Scan for the cell matching the given text and deliver its (X, Y) coordinate at center. 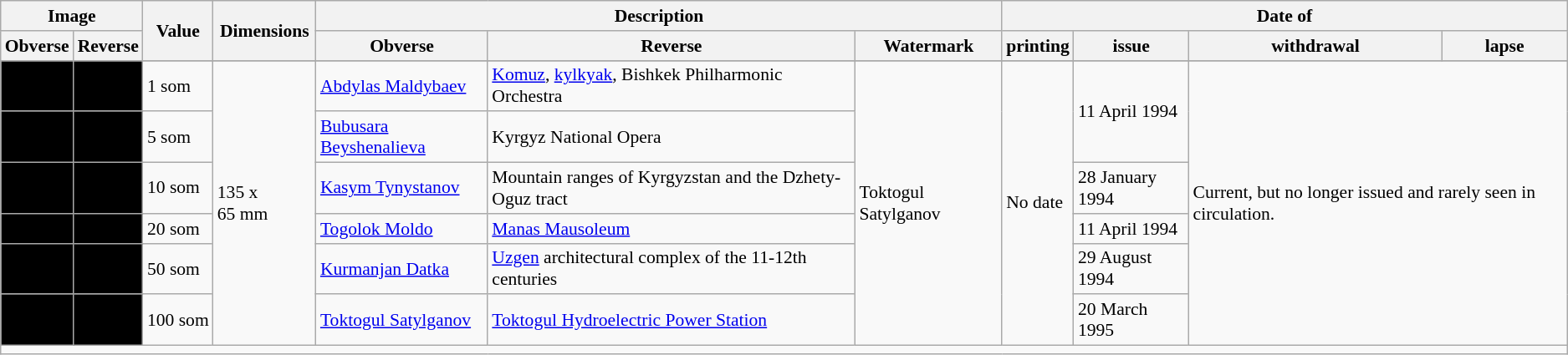
Komuz, kylkyak, Bishkek Philharmonic Orchestra (671, 85)
Abdylas Maldybaev (401, 85)
Current, but no longer issued and rarely seen in circulation. (1377, 202)
No date (1038, 202)
Toktogul Hydroelectric Power Station (671, 321)
Manas Mausoleum (671, 229)
Uzgen architectural complex of the 11-12th centuries (671, 269)
20 March 1995 (1131, 321)
10 som (178, 189)
20 som (178, 229)
Image (72, 16)
Kurmanjan Datka (401, 269)
lapse (1505, 46)
135 х 65 mm (264, 202)
5 som (178, 137)
100 som (178, 321)
Togolok Moldo (401, 229)
Value (178, 30)
withdrawal (1315, 46)
Description (659, 16)
Bubusara Beyshenalieva (401, 137)
Dimensions (264, 30)
29 August 1994 (1131, 269)
Mountain ranges of Kyrgyzstan and the Dzhety-Oguz tract (671, 189)
28 January 1994 (1131, 189)
1 som (178, 85)
50 som (178, 269)
Kyrgyz National Opera (671, 137)
Watermark (928, 46)
issue (1131, 46)
Kasym Tynystanov (401, 189)
printing (1038, 46)
Date of (1285, 16)
